For the text-containing cell, return its midpoint in [x, y] coordinate format. 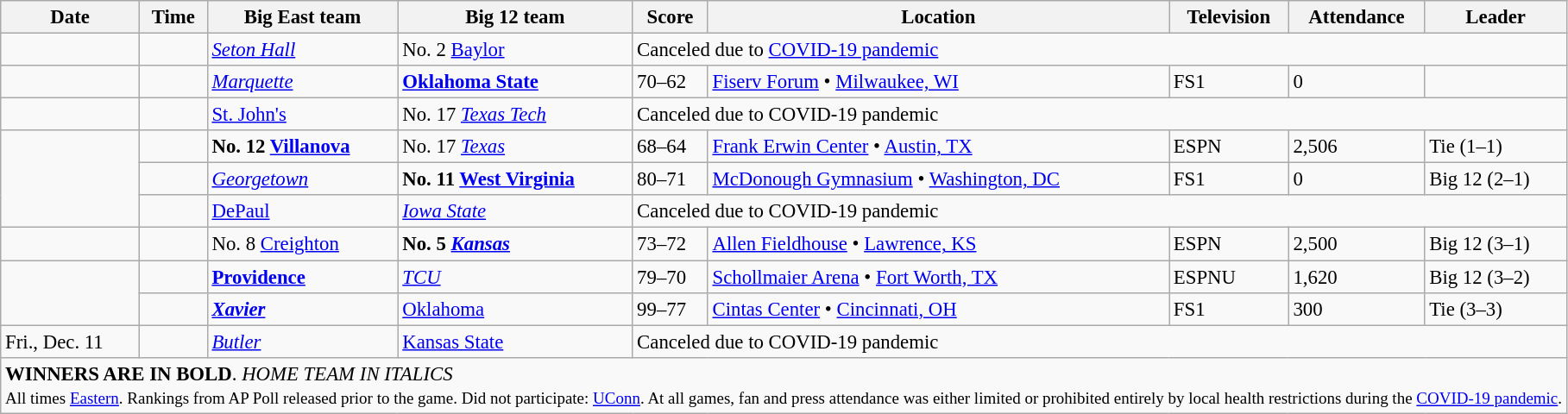
Oklahoma [515, 309]
2,506 [1357, 147]
No. 2 Baylor [515, 50]
300 [1357, 309]
Big 12 team [515, 17]
70–62 [670, 82]
Score [670, 17]
Seton Hall [302, 50]
80–71 [670, 179]
Fri., Dec. 11 [71, 342]
TCU [515, 277]
Georgetown [302, 179]
Schollmaier Arena • Fort Worth, TX [938, 277]
Time [174, 17]
Providence [302, 277]
Attendance [1357, 17]
No. 17 Texas Tech [515, 115]
Iowa State [515, 211]
No. 12 Villanova [302, 147]
Kansas State [515, 342]
Tie (3–3) [1496, 309]
Big 12 (3–2) [1496, 277]
Location [938, 17]
Leader [1496, 17]
DePaul [302, 211]
Tie (1–1) [1496, 147]
No. 8 Creighton [302, 244]
99–77 [670, 309]
Big East team [302, 17]
Xavier [302, 309]
Frank Erwin Center • Austin, TX [938, 147]
No. 11 West Virginia [515, 179]
No. 5 Kansas [515, 244]
Allen Fieldhouse • Lawrence, KS [938, 244]
ESPNU [1229, 277]
Fiserv Forum • Milwaukee, WI [938, 82]
Big 12 (3–1) [1496, 244]
Oklahoma State [515, 82]
Television [1229, 17]
Butler [302, 342]
No. 17 Texas [515, 147]
68–64 [670, 147]
2,500 [1357, 244]
73–72 [670, 244]
St. John's [302, 115]
McDonough Gymnasium • Washington, DC [938, 179]
Big 12 (2–1) [1496, 179]
79–70 [670, 277]
1,620 [1357, 277]
Marquette [302, 82]
Cintas Center • Cincinnati, OH [938, 309]
Date [71, 17]
